Output the [x, y] coordinate of the center of the cell containing the given text.  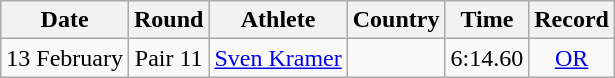
Pair 11 [168, 58]
Athlete [278, 20]
13 February [65, 58]
6:14.60 [487, 58]
Record [572, 20]
OR [572, 58]
Sven Kramer [278, 58]
Country [396, 20]
Time [487, 20]
Date [65, 20]
Round [168, 20]
